Extract the [X, Y] coordinate from the center of the cell holding the provided text.  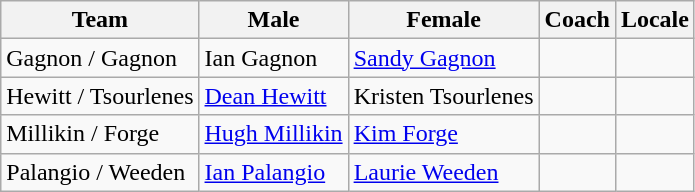
Gagnon / Gagnon [100, 58]
Male [274, 20]
Dean Hewitt [274, 96]
Sandy Gagnon [444, 58]
Coach [577, 20]
Kristen Tsourlenes [444, 96]
Locale [654, 20]
Millikin / Forge [100, 134]
Laurie Weeden [444, 172]
Team [100, 20]
Hugh Millikin [274, 134]
Ian Gagnon [274, 58]
Ian Palangio [274, 172]
Kim Forge [444, 134]
Palangio / Weeden [100, 172]
Female [444, 20]
Hewitt / Tsourlenes [100, 96]
